Identify which cell holds the provided text, then report its (X, Y) central coordinate. 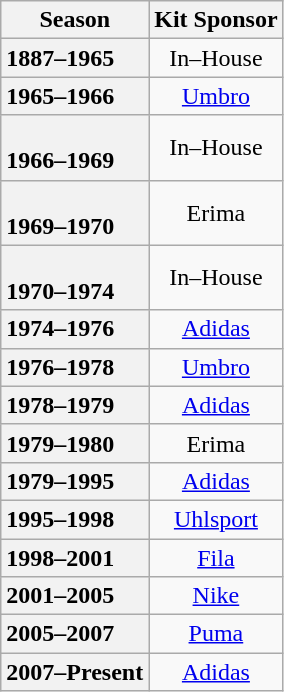
1969–1970 (75, 212)
1979–1980 (75, 443)
Kit Sponsor (216, 20)
Fila (216, 557)
Puma (216, 634)
Nike (216, 596)
2005–2007 (75, 634)
2007–Present (75, 672)
1976–1978 (75, 367)
1965–1966 (75, 96)
2001–2005 (75, 596)
1970–1974 (75, 278)
1995–1998 (75, 519)
Season (75, 20)
Uhlsport (216, 519)
1979–1995 (75, 481)
1966–1969 (75, 148)
1978–1979 (75, 405)
1887–1965 (75, 58)
1998–2001 (75, 557)
1974–1976 (75, 329)
